Locate the cell with the specified text and output its [X, Y] center coordinate. 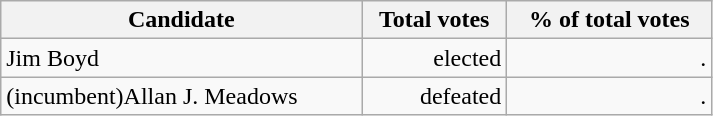
(incumbent)Allan J. Meadows [182, 96]
defeated [434, 96]
Total votes [434, 20]
Jim Boyd [182, 58]
Candidate [182, 20]
% of total votes [610, 20]
elected [434, 58]
